Detect which cell encompasses the target text, then output its (x, y) center coordinate. 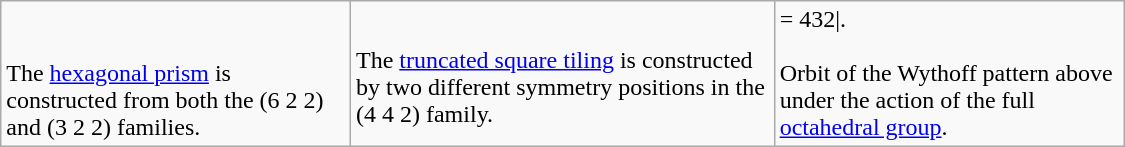
The truncated square tiling is constructed by two different symmetry positions in the (4 4 2) family. (562, 74)
= 432|. Orbit of the Wythoff pattern above under the action of the full octahedral group. (949, 74)
The hexagonal prism is constructed from both the (6 2 2) and (3 2 2) families. (176, 74)
